Return the [X, Y] coordinate for the center point of the cell that contains the specified text.  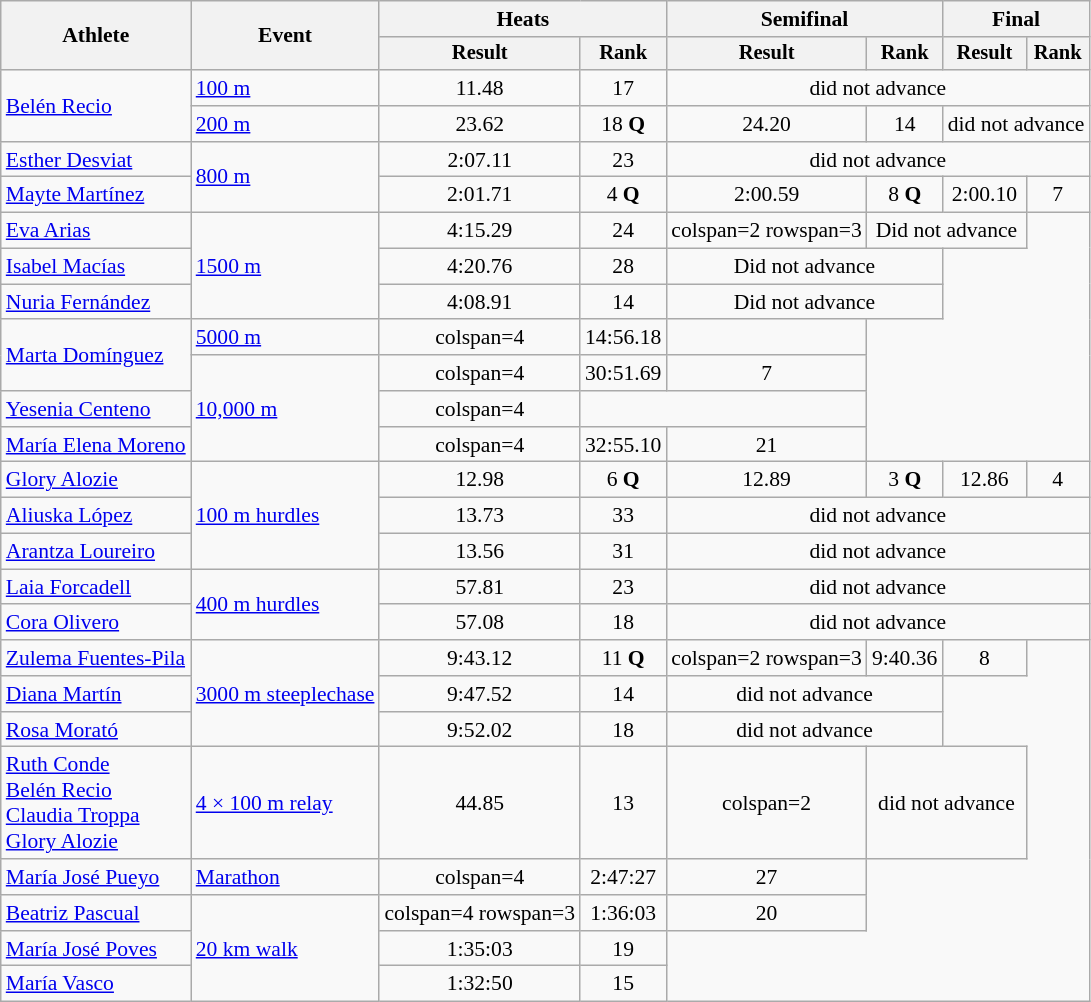
4 [1058, 480]
Final [1016, 19]
Yesenia Centeno [96, 409]
8 [984, 658]
Diana Martín [96, 694]
200 m [286, 124]
3000 m steeplechase [286, 694]
31 [623, 552]
Semifinal [804, 19]
24.20 [766, 124]
Heats [522, 19]
Glory Alozie [96, 480]
12.98 [480, 480]
13.73 [480, 516]
Laia Forcadell [96, 587]
5000 m [286, 338]
Arantza Loureiro [96, 552]
24 [623, 231]
2:00.10 [984, 195]
Eva Arias [96, 231]
4:15.29 [480, 231]
colspan=2 [766, 803]
17 [623, 88]
4:08.91 [480, 302]
2:01.71 [480, 195]
1:32:50 [480, 984]
María José Poves [96, 949]
20 [766, 913]
27 [766, 877]
12.86 [984, 480]
100 m [286, 88]
44.85 [480, 803]
57.81 [480, 587]
100 m hurdles [286, 516]
30:51.69 [623, 373]
11.48 [480, 88]
57.08 [480, 623]
18 Q [623, 124]
2:00.59 [766, 195]
Belén Recio [96, 106]
colspan=4 rowspan=3 [480, 913]
Esther Desviat [96, 160]
20 km walk [286, 948]
9:43.12 [480, 658]
Beatriz Pascual [96, 913]
9:40.36 [905, 658]
4 Q [623, 195]
33 [623, 516]
9:47.52 [480, 694]
1500 m [286, 266]
28 [623, 267]
Ruth CondeBelén RecioClaudia TroppaGlory Alozie [96, 803]
6 Q [623, 480]
8 Q [905, 195]
Mayte Martínez [96, 195]
32:55.10 [623, 445]
9:52.02 [480, 730]
Marta Domínguez [96, 356]
María José Pueyo [96, 877]
4:20.76 [480, 267]
2:07.11 [480, 160]
1:35:03 [480, 949]
13 [623, 803]
14:56.18 [623, 338]
400 m hurdles [286, 604]
11 Q [623, 658]
Marathon [286, 877]
23.62 [480, 124]
3 Q [905, 480]
19 [623, 949]
15 [623, 984]
Aliuska López [96, 516]
4 × 100 m relay [286, 803]
12.89 [766, 480]
13.56 [480, 552]
21 [766, 445]
10,000 m [286, 408]
Event [286, 36]
María Vasco [96, 984]
María Elena Moreno [96, 445]
Zulema Fuentes-Pila [96, 658]
Nuria Fernández [96, 302]
Cora Olivero [96, 623]
1:36:03 [623, 913]
Athlete [96, 36]
800 m [286, 178]
2:47:27 [623, 877]
Isabel Macías [96, 267]
Rosa Morató [96, 730]
